For the text-containing cell, return its midpoint in (x, y) coordinate format. 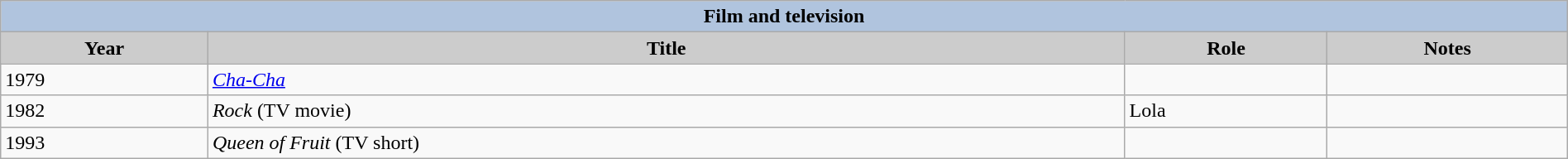
1982 (104, 111)
1993 (104, 142)
Year (104, 48)
Role (1226, 48)
1979 (104, 79)
Queen of Fruit (TV short) (667, 142)
Cha-Cha (667, 79)
Lola (1226, 111)
Title (667, 48)
Rock (TV movie) (667, 111)
Notes (1447, 48)
Film and television (784, 17)
